Extract the [X, Y] coordinate from the center of the cell holding the provided text.  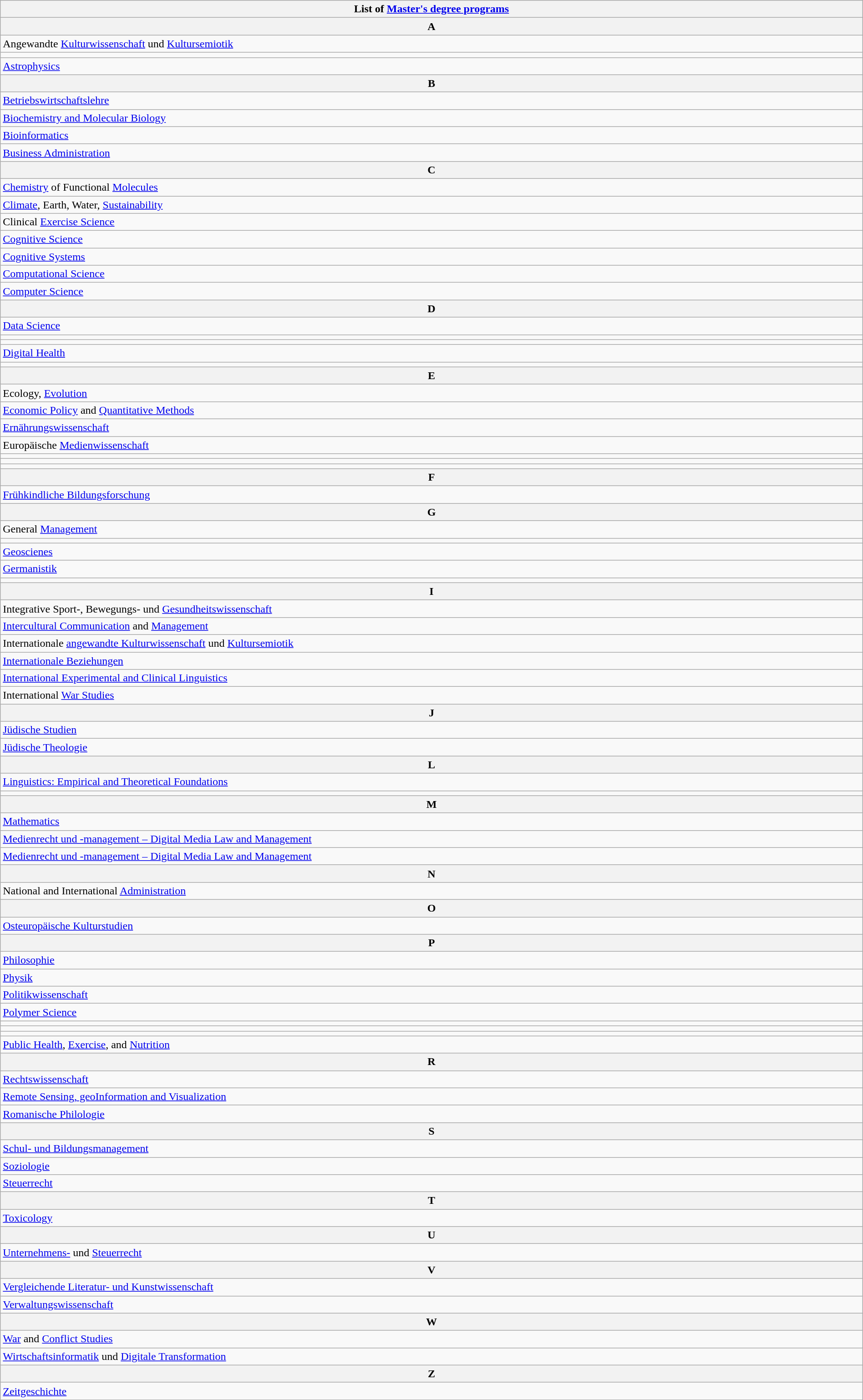
Linguistics: Empirical and Theoretical Foundations [431, 782]
General Management [431, 529]
E [431, 375]
Romanische Philologie [431, 1114]
Climate, Earth, Water, Sustainability [431, 204]
Europäische Medienwissenschaft [431, 445]
Philosophie [431, 960]
Unternehmens- und Steuerrecht [431, 1253]
Intercultural Communication and Management [431, 626]
Wirtschaftsinformatik und Digitale Transformation [431, 1356]
Physik [431, 978]
Frühkindliche Bildungsforschung [431, 495]
P [431, 943]
L [431, 765]
International Experimental and Clinical Linguistics [431, 678]
M [431, 804]
Public Health, Exercise, and Nutrition [431, 1045]
Chemistry of Functional Molecules [431, 187]
Betriebswirtschaftslehre [431, 101]
Jüdische Studien [431, 730]
War and Conflict Studies [431, 1339]
Integrative Sport-, Bewegungs- und Gesundheitswissenschaft [431, 609]
Economic Policy and Quantitative Methods [431, 410]
Bioinformatics [431, 135]
Internationale Beziehungen [431, 660]
Remote Sensing, geoInformation and Visualization [431, 1096]
T [431, 1201]
Mathematics [431, 822]
Astrophysics [431, 66]
Ernährungswissenschaft [431, 427]
Polymer Science [431, 1012]
Zeitgeschichte [431, 1391]
Geoscienes [431, 552]
Verwaltungswissenschaft [431, 1304]
N [431, 873]
J [431, 713]
D [431, 309]
Business Administration [431, 152]
Clinical Exercise Science [431, 222]
Ecology, Evolution [431, 393]
Steuerrecht [431, 1183]
A [431, 26]
Data Science [431, 326]
Schul- und Bildungsmanagement [431, 1148]
R [431, 1062]
Digital Health [431, 353]
Rechtswissenschaft [431, 1079]
V [431, 1270]
F [431, 477]
Computer Science [431, 291]
Soziologie [431, 1166]
List of Master's degree programs [431, 9]
Cognitive Systems [431, 257]
Computational Science [431, 274]
Jüdische Theologie [431, 747]
Internationale angewandte Kulturwissenschaft und Kultursemiotik [431, 643]
S [431, 1131]
Politikwissenschaft [431, 995]
Toxicology [431, 1218]
B [431, 83]
I [431, 591]
International War Studies [431, 695]
Angewandte Kulturwissenschaft und Kultursemiotik [431, 44]
Osteuropäische Kulturstudien [431, 925]
Cognitive Science [431, 239]
G [431, 512]
Vergleichende Literatur- und Kunstwissenschaft [431, 1287]
O [431, 908]
Z [431, 1374]
W [431, 1322]
National and International Administration [431, 891]
Germanistik [431, 569]
U [431, 1235]
Biochemistry and Molecular Biology [431, 118]
C [431, 170]
